Identify which cell holds the provided text, then report its [X, Y] central coordinate. 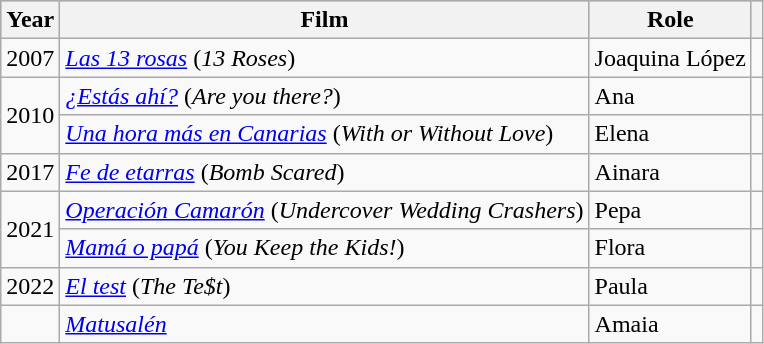
Ainara [670, 172]
2007 [30, 58]
Fe de etarras (Bomb Scared) [324, 172]
2010 [30, 115]
2022 [30, 286]
2021 [30, 229]
Flora [670, 248]
Paula [670, 286]
Film [324, 20]
Amaia [670, 324]
Una hora más en Canarias (With or Without Love) [324, 134]
Matusalén [324, 324]
Role [670, 20]
2017 [30, 172]
Mamá o papá (You Keep the Kids!) [324, 248]
Elena [670, 134]
Pepa [670, 210]
Operación Camarón (Undercover Wedding Crashers) [324, 210]
Joaquina López [670, 58]
¿Estás ahí? (Are you there?) [324, 96]
Ana [670, 96]
Las 13 rosas (13 Roses) [324, 58]
El test (The Te$t) [324, 286]
Year [30, 20]
